Find where the given text appears and provide that cell's center as (X, Y) coordinate. 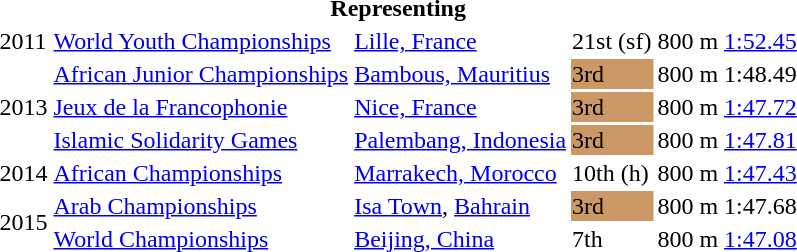
Nice, France (460, 107)
Bambous, Mauritius (460, 74)
African Junior Championships (201, 74)
Lille, France (460, 41)
Islamic Solidarity Games (201, 140)
Arab Championships (201, 206)
21st (sf) (612, 41)
Jeux de la Francophonie (201, 107)
Marrakech, Morocco (460, 173)
10th (h) (612, 173)
African Championships (201, 173)
Isa Town, Bahrain (460, 206)
Palembang, Indonesia (460, 140)
World Youth Championships (201, 41)
